For the text-containing cell, return its midpoint in (x, y) coordinate format. 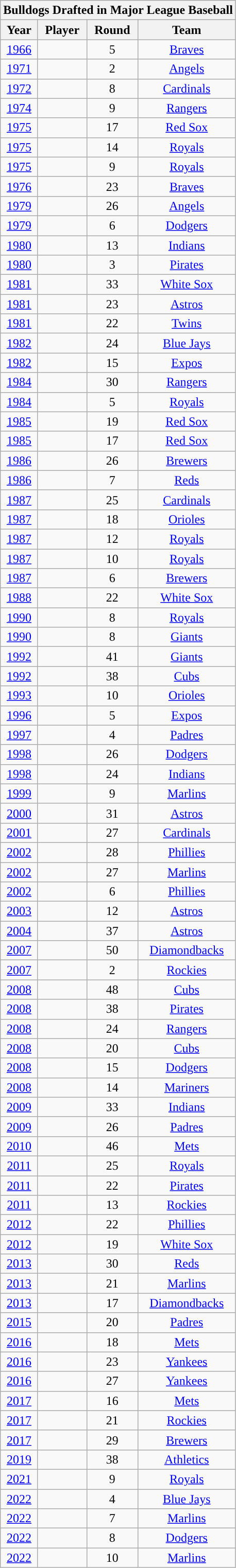
29 (112, 1440)
3 (112, 265)
2001 (19, 833)
1966 (19, 49)
Player (62, 30)
1997 (19, 735)
2015 (19, 1323)
1993 (19, 696)
2003 (19, 911)
2019 (19, 1459)
Athletics (187, 1459)
1971 (19, 69)
2010 (19, 1146)
Twins (187, 324)
28 (112, 852)
Mariners (187, 1087)
2021 (19, 1479)
Round (112, 30)
Year (19, 30)
31 (112, 813)
37 (112, 931)
1972 (19, 89)
Bulldogs Drafted in Major League Baseball (119, 10)
41 (112, 657)
Team (187, 30)
2000 (19, 813)
1999 (19, 794)
1996 (19, 715)
2004 (19, 931)
16 (112, 1401)
50 (112, 950)
1976 (19, 186)
46 (112, 1146)
1988 (19, 598)
48 (112, 990)
1974 (19, 108)
